Detect which cell encompasses the target text, then output its (X, Y) center coordinate. 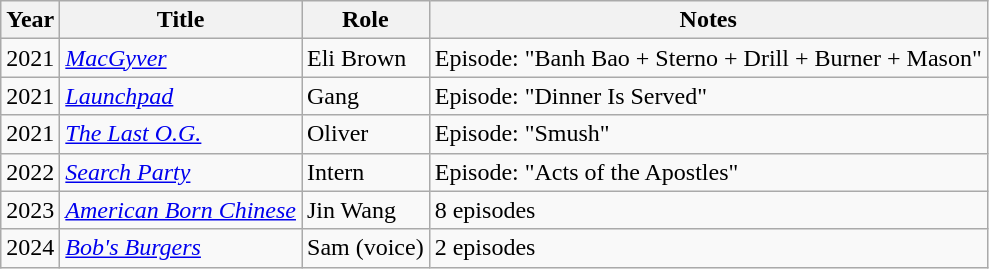
Title (181, 20)
Sam (voice) (366, 248)
Search Party (181, 172)
Episode: "Smush" (708, 134)
Year (30, 20)
American Born Chinese (181, 210)
Launchpad (181, 96)
2024 (30, 248)
Episode: "Dinner Is Served" (708, 96)
2 episodes (708, 248)
Notes (708, 20)
Episode: "Banh Bao + Sterno + Drill + Burner + Mason" (708, 58)
8 episodes (708, 210)
2023 (30, 210)
Intern (366, 172)
Oliver (366, 134)
Jin Wang (366, 210)
Role (366, 20)
Episode: "Acts of the Apostles" (708, 172)
Eli Brown (366, 58)
MacGyver (181, 58)
2022 (30, 172)
The Last O.G. (181, 134)
Bob's Burgers (181, 248)
Gang (366, 96)
